Return the [X, Y] coordinate for the center point of the cell that contains the specified text.  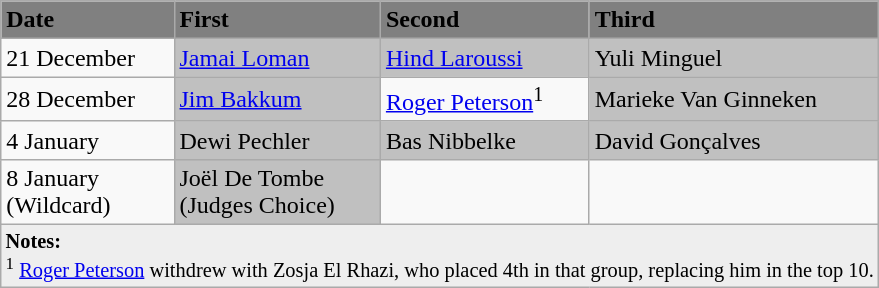
28 December [88, 100]
Bas Nibbelke [484, 140]
Second [484, 20]
First [277, 20]
Roger Peterson1 [484, 100]
Marieke Van Ginneken [734, 100]
4 January [88, 140]
Jim Bakkum [277, 100]
Jamai Loman [277, 58]
Hind Laroussi [484, 58]
David Gonçalves [734, 140]
Joël De Tombe(Judges Choice) [277, 192]
Dewi Pechler [277, 140]
Third [734, 20]
21 December [88, 58]
Notes:1 Roger Peterson withdrew with Zosja El Rhazi, who placed 4th in that group, replacing him in the top 10. [440, 256]
8 January(Wildcard) [88, 192]
Yuli Minguel [734, 58]
Date [88, 20]
